Detect which cell encompasses the target text, then output its [x, y] center coordinate. 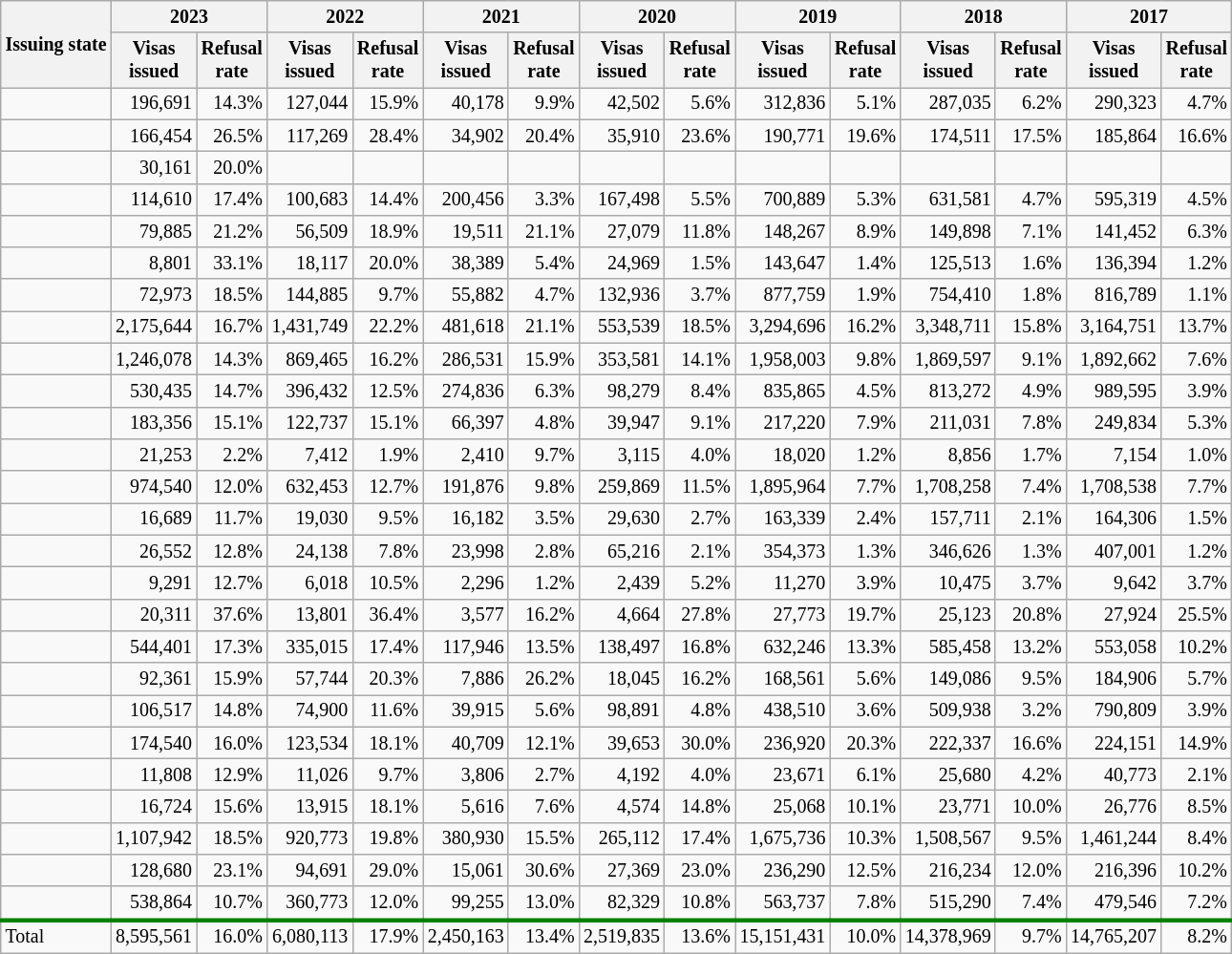
19.7% [865, 615]
16,182 [466, 519]
287,035 [947, 103]
27,773 [783, 615]
24,969 [621, 264]
11,270 [783, 583]
1,675,736 [783, 838]
585,458 [947, 647]
5.2% [700, 583]
167,498 [621, 199]
13.0% [543, 903]
1,869,597 [947, 359]
816,789 [1114, 296]
13.2% [1030, 647]
2023 [189, 17]
7.2% [1197, 903]
3,806 [466, 775]
3,348,711 [947, 327]
40,178 [466, 103]
2,410 [466, 455]
99,255 [466, 903]
18,117 [309, 264]
631,581 [947, 199]
2020 [657, 17]
94,691 [309, 871]
1,508,567 [947, 838]
3.6% [865, 710]
149,086 [947, 678]
30.0% [700, 743]
11.8% [700, 231]
26.2% [543, 678]
6,018 [309, 583]
2,296 [466, 583]
138,497 [621, 647]
1.6% [1030, 264]
168,561 [783, 678]
530,435 [153, 392]
40,773 [1114, 775]
13.4% [543, 938]
174,511 [947, 136]
19,030 [309, 519]
509,938 [947, 710]
157,711 [947, 519]
79,885 [153, 231]
222,337 [947, 743]
127,044 [309, 103]
5,616 [466, 806]
10.5% [388, 583]
7,886 [466, 678]
335,015 [309, 647]
13.7% [1197, 327]
183,356 [153, 424]
2,519,835 [621, 938]
16,724 [153, 806]
18,020 [783, 455]
353,581 [621, 359]
34,902 [466, 136]
2017 [1148, 17]
15.5% [543, 838]
148,267 [783, 231]
920,773 [309, 838]
974,540 [153, 487]
30.6% [543, 871]
11,808 [153, 775]
98,279 [621, 392]
12.1% [543, 743]
20.4% [543, 136]
4,192 [621, 775]
3,577 [466, 615]
1,461,244 [1114, 838]
27,079 [621, 231]
13,801 [309, 615]
14.1% [700, 359]
163,339 [783, 519]
10.7% [232, 903]
20.8% [1030, 615]
28.4% [388, 136]
3,294,696 [783, 327]
29,630 [621, 519]
479,546 [1114, 903]
23.0% [700, 871]
2022 [346, 17]
216,396 [1114, 871]
1.0% [1197, 455]
1,895,964 [783, 487]
125,513 [947, 264]
553,058 [1114, 647]
15,151,431 [783, 938]
136,394 [1114, 264]
2.2% [232, 455]
13.6% [700, 938]
66,397 [466, 424]
380,930 [466, 838]
55,882 [466, 296]
2,439 [621, 583]
23.1% [232, 871]
149,898 [947, 231]
8.9% [865, 231]
3.5% [543, 519]
29.0% [388, 871]
553,539 [621, 327]
144,885 [309, 296]
10,475 [947, 583]
33.1% [232, 264]
10.3% [865, 838]
211,031 [947, 424]
82,329 [621, 903]
16,689 [153, 519]
2,450,163 [466, 938]
26,776 [1114, 806]
5.5% [700, 199]
184,906 [1114, 678]
7.9% [865, 424]
37.6% [232, 615]
39,947 [621, 424]
1,246,078 [153, 359]
132,936 [621, 296]
2.8% [543, 552]
8,801 [153, 264]
38,389 [466, 264]
12.9% [232, 775]
122,737 [309, 424]
224,151 [1114, 743]
15,061 [466, 871]
1,107,942 [153, 838]
14.9% [1197, 743]
877,759 [783, 296]
236,920 [783, 743]
259,869 [621, 487]
754,410 [947, 296]
563,737 [783, 903]
40,709 [466, 743]
18,045 [621, 678]
360,773 [309, 903]
23.6% [700, 136]
Issuing state [56, 44]
9.9% [543, 103]
117,946 [466, 647]
114,610 [153, 199]
407,001 [1114, 552]
20,311 [153, 615]
39,653 [621, 743]
25.5% [1197, 615]
98,891 [621, 710]
11.6% [388, 710]
265,112 [621, 838]
10.8% [700, 903]
6.1% [865, 775]
700,889 [783, 199]
25,123 [947, 615]
143,647 [783, 264]
26.5% [232, 136]
9,642 [1114, 583]
14,765,207 [1114, 938]
19,511 [466, 231]
27,369 [621, 871]
515,290 [947, 903]
2019 [818, 17]
8,856 [947, 455]
19.6% [865, 136]
174,540 [153, 743]
217,220 [783, 424]
4.2% [1030, 775]
346,626 [947, 552]
3,164,751 [1114, 327]
236,290 [783, 871]
8.5% [1197, 806]
13.3% [865, 647]
3,115 [621, 455]
5.1% [865, 103]
106,517 [153, 710]
10.1% [865, 806]
57,744 [309, 678]
396,432 [309, 392]
123,534 [309, 743]
190,771 [783, 136]
65,216 [621, 552]
1,958,003 [783, 359]
16.7% [232, 327]
35,910 [621, 136]
290,323 [1114, 103]
166,454 [153, 136]
869,465 [309, 359]
128,680 [153, 871]
5.7% [1197, 678]
18.9% [388, 231]
6.2% [1030, 103]
7,154 [1114, 455]
835,865 [783, 392]
1,431,749 [309, 327]
4.9% [1030, 392]
21.2% [232, 231]
17.5% [1030, 136]
2,175,644 [153, 327]
11,026 [309, 775]
632,453 [309, 487]
6,080,113 [309, 938]
15.6% [232, 806]
23,771 [947, 806]
15.8% [1030, 327]
11.5% [700, 487]
191,876 [466, 487]
164,306 [1114, 519]
22.2% [388, 327]
25,680 [947, 775]
Total [56, 938]
8.2% [1197, 938]
2021 [500, 17]
481,618 [466, 327]
17.3% [232, 647]
14,378,969 [947, 938]
544,401 [153, 647]
30,161 [153, 168]
312,836 [783, 103]
74,900 [309, 710]
26,552 [153, 552]
9,291 [153, 583]
23,671 [783, 775]
92,361 [153, 678]
2018 [984, 17]
989,595 [1114, 392]
11.7% [232, 519]
7.1% [1030, 231]
39,915 [466, 710]
16.8% [700, 647]
12.8% [232, 552]
185,864 [1114, 136]
1.4% [865, 264]
1,708,538 [1114, 487]
354,373 [783, 552]
2.4% [865, 519]
4,574 [621, 806]
27,924 [1114, 615]
8,595,561 [153, 938]
23,998 [466, 552]
14.4% [388, 199]
196,691 [153, 103]
141,452 [1114, 231]
117,269 [309, 136]
595,319 [1114, 199]
790,809 [1114, 710]
1.7% [1030, 455]
438,510 [783, 710]
1.1% [1197, 296]
19.8% [388, 838]
13,915 [309, 806]
274,836 [466, 392]
13.5% [543, 647]
17.9% [388, 938]
216,234 [947, 871]
3.3% [543, 199]
21,253 [153, 455]
200,456 [466, 199]
27.8% [700, 615]
1.8% [1030, 296]
1,708,258 [947, 487]
42,502 [621, 103]
632,246 [783, 647]
36.4% [388, 615]
5.4% [543, 264]
249,834 [1114, 424]
4,664 [621, 615]
7,412 [309, 455]
56,509 [309, 231]
100,683 [309, 199]
3.2% [1030, 710]
1,892,662 [1114, 359]
538,864 [153, 903]
14.7% [232, 392]
286,531 [466, 359]
25,068 [783, 806]
813,272 [947, 392]
24,138 [309, 552]
72,973 [153, 296]
